Return the [X, Y] coordinate for the center point of the cell that contains the specified text.  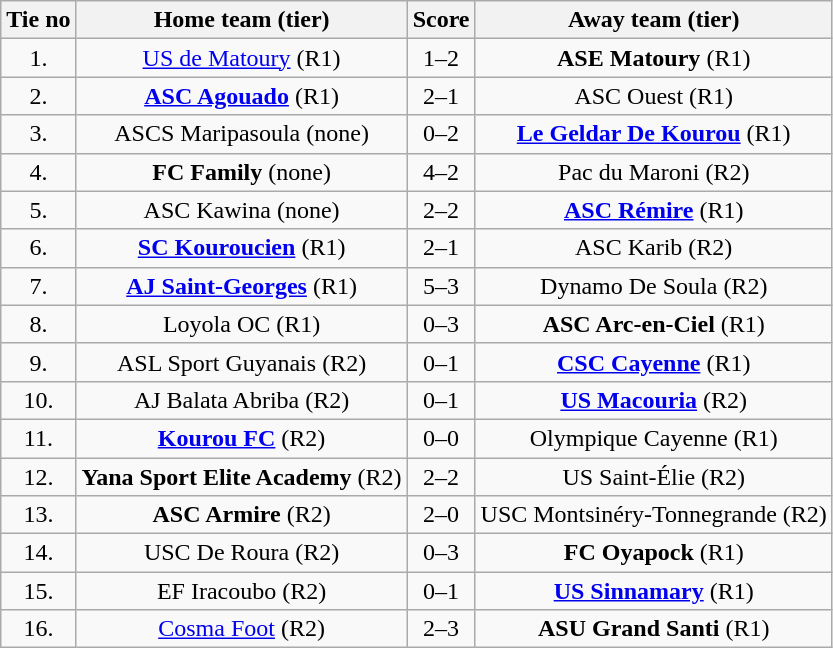
2–3 [441, 629]
ASC Kawina (none) [242, 210]
ASC Arc-en-Ciel (R1) [654, 324]
ASC Armire (R2) [242, 515]
EF Iracoubo (R2) [242, 591]
USC De Roura (R2) [242, 553]
ASC Ouest (R1) [654, 96]
1–2 [441, 58]
15. [38, 591]
2. [38, 96]
9. [38, 362]
0–2 [441, 134]
7. [38, 286]
12. [38, 477]
5–3 [441, 286]
Tie no [38, 20]
Away team (tier) [654, 20]
11. [38, 438]
5. [38, 210]
ASC Agouado (R1) [242, 96]
1. [38, 58]
Le Geldar De Kourou (R1) [654, 134]
AJ Saint-Georges (R1) [242, 286]
FC Oyapock (R1) [654, 553]
13. [38, 515]
Score [441, 20]
Cosma Foot (R2) [242, 629]
6. [38, 248]
0–0 [441, 438]
2–0 [441, 515]
AJ Balata Abriba (R2) [242, 400]
US Sinnamary (R1) [654, 591]
4–2 [441, 172]
SC Kouroucien (R1) [242, 248]
US de Matoury (R1) [242, 58]
Kourou FC (R2) [242, 438]
ASC Rémire (R1) [654, 210]
ASU Grand Santi (R1) [654, 629]
Olympique Cayenne (R1) [654, 438]
14. [38, 553]
4. [38, 172]
ASCS Maripasoula (none) [242, 134]
16. [38, 629]
Loyola OC (R1) [242, 324]
Home team (tier) [242, 20]
USC Montsinéry-Tonnegrande (R2) [654, 515]
ASL Sport Guyanais (R2) [242, 362]
US Macouria (R2) [654, 400]
ASC Karib (R2) [654, 248]
FC Family (none) [242, 172]
Yana Sport Elite Academy (R2) [242, 477]
US Saint-Élie (R2) [654, 477]
ASE Matoury (R1) [654, 58]
Dynamo De Soula (R2) [654, 286]
Pac du Maroni (R2) [654, 172]
3. [38, 134]
CSC Cayenne (R1) [654, 362]
8. [38, 324]
10. [38, 400]
